Return the (X, Y) coordinate for the center point of the cell that contains the specified text.  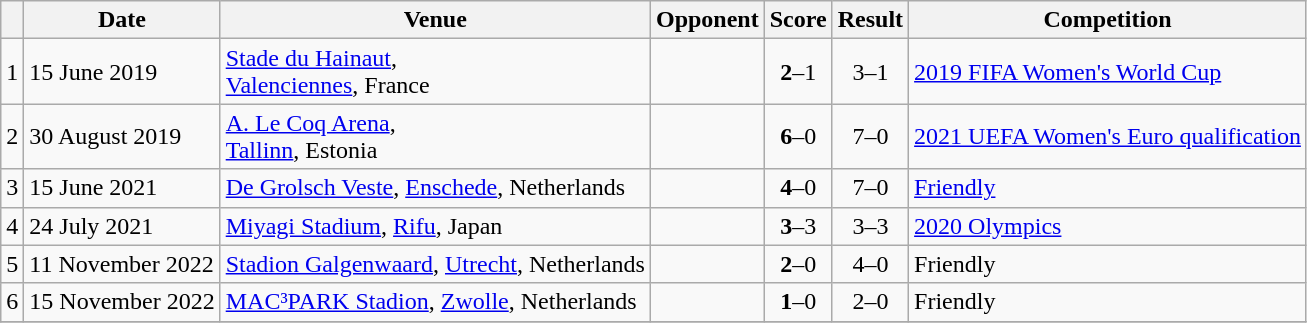
2020 Olympics (1108, 226)
Miyagi Stadium, Rifu, Japan (435, 226)
6 (12, 302)
Score (798, 20)
2021 UEFA Women's Euro qualification (1108, 136)
11 November 2022 (122, 264)
1–0 (798, 302)
3 (12, 188)
1 (12, 72)
Stade du Hainaut,Valenciennes, France (435, 72)
2019 FIFA Women's World Cup (1108, 72)
15 June 2021 (122, 188)
6–0 (798, 136)
2 (12, 136)
MAC³PARK Stadion, Zwolle, Netherlands (435, 302)
A. Le Coq Arena,Tallinn, Estonia (435, 136)
Date (122, 20)
Result (870, 20)
15 November 2022 (122, 302)
3–1 (870, 72)
15 June 2019 (122, 72)
30 August 2019 (122, 136)
5 (12, 264)
24 July 2021 (122, 226)
2–1 (798, 72)
Competition (1108, 20)
Venue (435, 20)
4 (12, 226)
Opponent (707, 20)
Stadion Galgenwaard, Utrecht, Netherlands (435, 264)
De Grolsch Veste, Enschede, Netherlands (435, 188)
